Pinpoint the cell where the given text exists, returning its [x, y] midpoint coordinate. 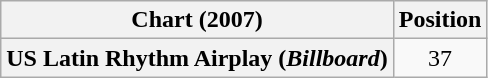
Chart (2007) [197, 20]
US Latin Rhythm Airplay (Billboard) [197, 58]
Position [440, 20]
37 [440, 58]
